Return [X, Y] of the center of cell containing provided text 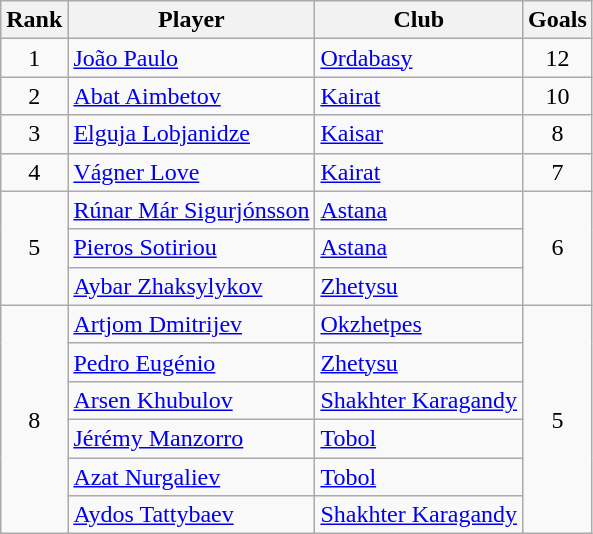
Vágner Love [192, 172]
7 [558, 172]
Jérémy Manzorro [192, 438]
10 [558, 96]
Elguja Lobjanidze [192, 134]
6 [558, 248]
João Paulo [192, 58]
Abat Aimbetov [192, 96]
Arsen Khubulov [192, 400]
2 [34, 96]
Okzhetpes [419, 324]
Azat Nurgaliev [192, 477]
4 [34, 172]
1 [34, 58]
Pieros Sotiriou [192, 248]
Pedro Eugénio [192, 362]
Ordabasy [419, 58]
Rúnar Már Sigurjónsson [192, 210]
Aybar Zhaksylykov [192, 286]
Artjom Dmitrijev [192, 324]
Player [192, 20]
Kaisar [419, 134]
3 [34, 134]
Rank [34, 20]
Aydos Tattybaev [192, 515]
12 [558, 58]
Club [419, 20]
Goals [558, 20]
